Return the (X, Y) coordinate for the center point of the cell that contains the specified text.  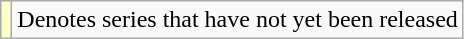
Denotes series that have not yet been released (238, 20)
